Extract the [x, y] coordinate from the center of the cell holding the provided text.  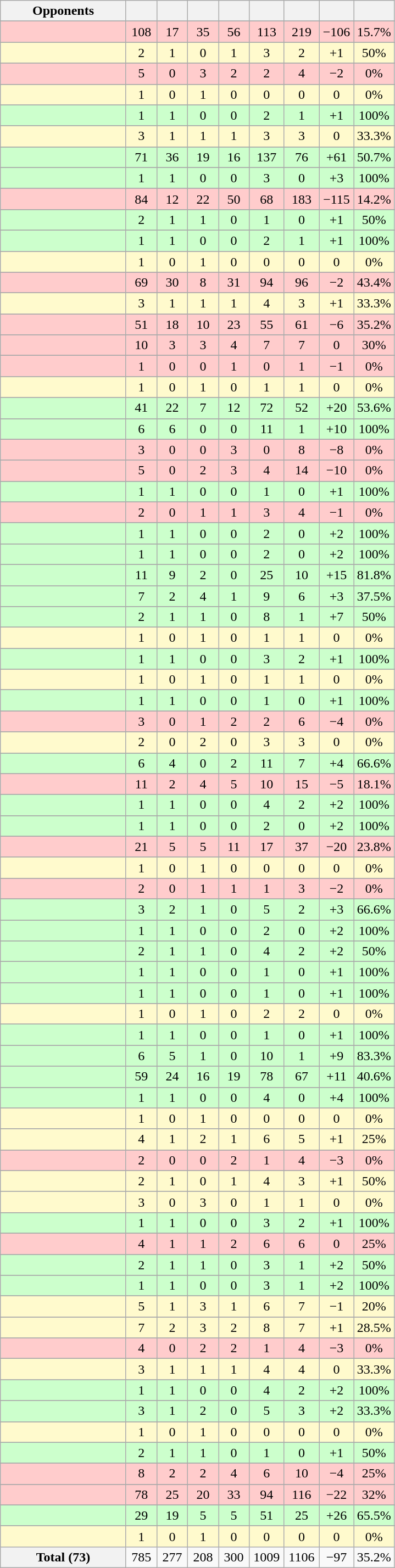
208 [203, 1557]
40.6% [374, 1077]
67 [302, 1077]
300 [234, 1557]
+10 [337, 429]
50 [234, 199]
+20 [337, 408]
−22 [337, 1494]
59 [141, 1077]
96 [302, 283]
277 [172, 1557]
20% [374, 1307]
72 [267, 408]
20 [203, 1494]
116 [302, 1494]
18 [172, 324]
108 [141, 32]
50.7% [374, 157]
−10 [337, 471]
1009 [267, 1557]
−115 [337, 199]
18.1% [374, 784]
+11 [337, 1077]
15.7% [374, 32]
31 [234, 283]
14 [302, 471]
23 [234, 324]
36 [172, 157]
76 [302, 157]
35 [203, 32]
−20 [337, 847]
43.4% [374, 283]
30% [374, 345]
65.5% [374, 1515]
29 [141, 1515]
−97 [337, 1557]
33 [234, 1494]
55 [267, 324]
137 [267, 157]
785 [141, 1557]
37 [302, 847]
53.6% [374, 408]
21 [141, 847]
68 [267, 199]
Total (73) [64, 1557]
81.8% [374, 575]
183 [302, 199]
1106 [302, 1557]
30 [172, 283]
83.3% [374, 1056]
+61 [337, 157]
37.5% [374, 596]
+26 [337, 1515]
219 [302, 32]
69 [141, 283]
23.8% [374, 847]
−106 [337, 32]
28.5% [374, 1328]
24 [172, 1077]
−8 [337, 450]
+9 [337, 1056]
15 [302, 784]
Opponents [64, 11]
61 [302, 324]
−5 [337, 784]
56 [234, 32]
41 [141, 408]
71 [141, 157]
14.2% [374, 199]
52 [302, 408]
113 [267, 32]
−6 [337, 324]
32% [374, 1494]
+15 [337, 575]
+7 [337, 617]
84 [141, 199]
